Pinpoint the cell where the given text exists, returning its [x, y] midpoint coordinate. 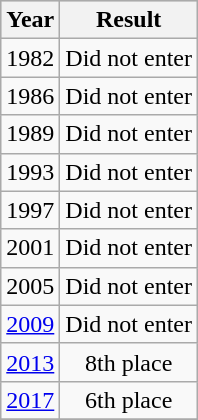
1982 [30, 58]
Year [30, 20]
2001 [30, 248]
1997 [30, 210]
1986 [30, 96]
2009 [30, 324]
2005 [30, 286]
1993 [30, 172]
2013 [30, 362]
6th place [129, 400]
Result [129, 20]
2017 [30, 400]
1989 [30, 134]
8th place [129, 362]
